Return (x, y) of the center of cell containing provided text 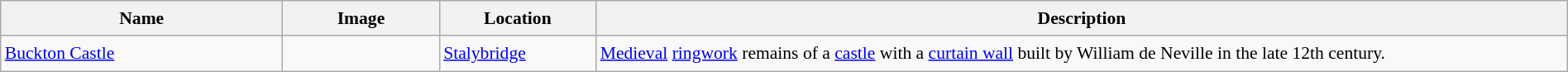
Name (142, 18)
Location (518, 18)
Description (1082, 18)
Stalybridge (518, 55)
Medieval ringwork remains of a castle with a curtain wall built by William de Neville in the late 12th century. (1082, 55)
Image (361, 18)
Buckton Castle (142, 55)
